From the cell containing the given text, extract its center point as (X, Y) coordinate. 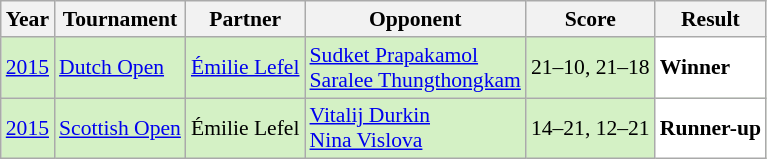
Partner (246, 19)
Result (710, 19)
Opponent (416, 19)
Vitalij Durkin Nina Vislova (416, 128)
Runner-up (710, 128)
Year (28, 19)
21–10, 21–18 (590, 68)
Score (590, 19)
Sudket Prapakamol Saralee Thungthongkam (416, 68)
Dutch Open (120, 68)
Tournament (120, 19)
Scottish Open (120, 128)
14–21, 12–21 (590, 128)
Winner (710, 68)
